From the cell containing the given text, extract its center point as [X, Y] coordinate. 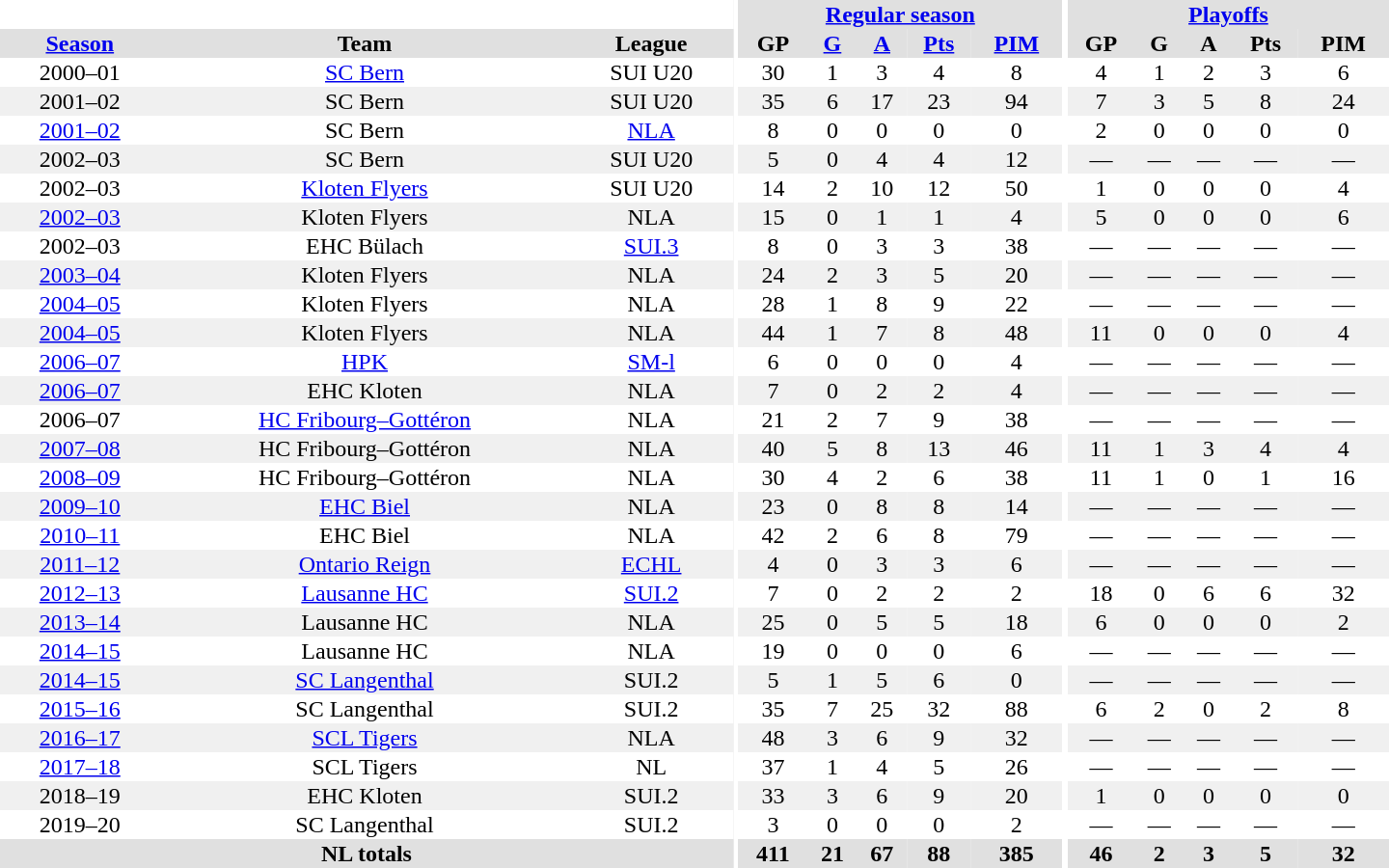
40 [774, 448]
NL [650, 767]
22 [1017, 304]
42 [774, 535]
79 [1017, 535]
Team [365, 43]
ECHL [650, 564]
13 [940, 448]
League [650, 43]
2012–13 [80, 593]
NL totals [367, 854]
2013–14 [80, 622]
28 [774, 304]
EHC Bülach [365, 246]
HPK [365, 362]
2015–16 [80, 709]
67 [882, 854]
2011–12 [80, 564]
Regular season [901, 14]
2010–11 [80, 535]
26 [1017, 767]
2017–18 [80, 767]
2008–09 [80, 477]
2018–19 [80, 796]
SM-l [650, 362]
37 [774, 767]
385 [1017, 854]
33 [774, 796]
15 [774, 217]
16 [1343, 477]
411 [774, 854]
2000–01 [80, 72]
2016–17 [80, 738]
2009–10 [80, 506]
2019–20 [80, 825]
19 [774, 651]
2007–08 [80, 448]
50 [1017, 188]
94 [1017, 101]
44 [774, 333]
Ontario Reign [365, 564]
Playoffs [1229, 14]
17 [882, 101]
10 [882, 188]
2003–04 [80, 275]
Season [80, 43]
SUI.3 [650, 246]
